Pinpoint the cell where the given text exists, returning its [X, Y] midpoint coordinate. 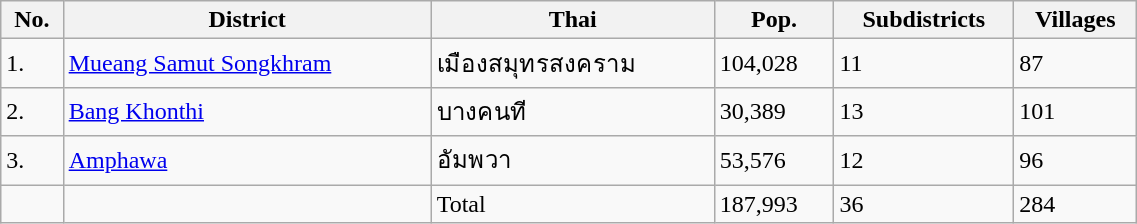
3. [32, 160]
District [247, 20]
104,028 [774, 64]
12 [924, 160]
87 [1076, 64]
No. [32, 20]
53,576 [774, 160]
Thai [572, 20]
อัมพวา [572, 160]
284 [1076, 203]
1. [32, 64]
30,389 [774, 112]
187,993 [774, 203]
96 [1076, 160]
101 [1076, 112]
เมืองสมุทรสงคราม [572, 64]
Amphawa [247, 160]
Bang Khonthi [247, 112]
11 [924, 64]
13 [924, 112]
Villages [1076, 20]
Total [572, 203]
Pop. [774, 20]
36 [924, 203]
Subdistricts [924, 20]
Mueang Samut Songkhram [247, 64]
2. [32, 112]
บางคนที [572, 112]
